Determine the (x, y) coordinate at the center of the cell enclosing the given text.  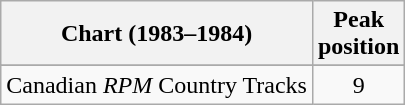
9 (358, 85)
Peakposition (358, 34)
Chart (1983–1984) (157, 34)
Canadian RPM Country Tracks (157, 85)
